Locate the cell with the specified text and output its [X, Y] center coordinate. 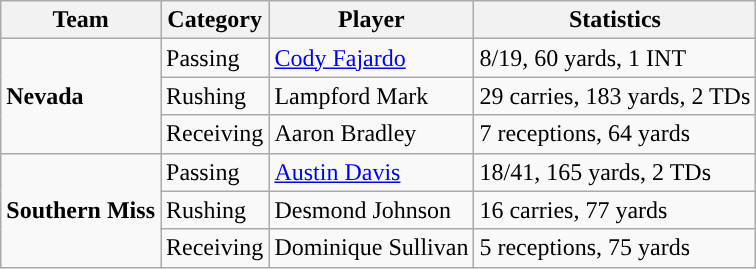
8/19, 60 yards, 1 INT [615, 58]
Lampford Mark [372, 96]
Aaron Bradley [372, 134]
Nevada [81, 96]
Desmond Johnson [372, 210]
29 carries, 183 yards, 2 TDs [615, 96]
Cody Fajardo [372, 58]
7 receptions, 64 yards [615, 134]
Southern Miss [81, 210]
18/41, 165 yards, 2 TDs [615, 172]
16 carries, 77 yards [615, 210]
Dominique Sullivan [372, 248]
Team [81, 20]
Player [372, 20]
5 receptions, 75 yards [615, 248]
Austin Davis [372, 172]
Category [214, 20]
Statistics [615, 20]
